Find where the given text appears and provide that cell's center as [X, Y] coordinate. 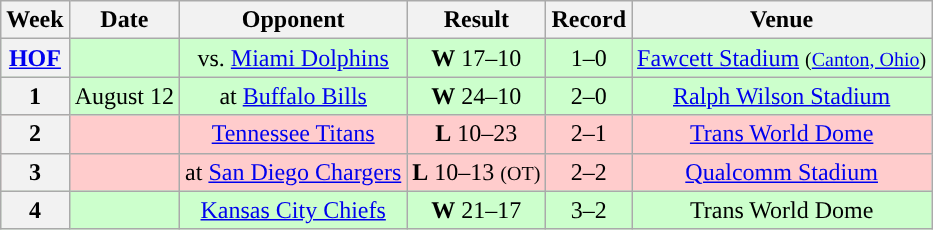
Tennessee Titans [294, 134]
at Buffalo Bills [294, 96]
Venue [782, 20]
2–2 [589, 172]
August 12 [124, 96]
vs. Miami Dolphins [294, 58]
Date [124, 20]
3 [35, 172]
Qualcomm Stadium [782, 172]
W 21–17 [476, 210]
1–0 [589, 58]
at San Diego Chargers [294, 172]
Result [476, 20]
L 10–13 (OT) [476, 172]
4 [35, 210]
1 [35, 96]
2 [35, 134]
HOF [35, 58]
2–0 [589, 96]
Opponent [294, 20]
Record [589, 20]
W 24–10 [476, 96]
W 17–10 [476, 58]
Ralph Wilson Stadium [782, 96]
Kansas City Chiefs [294, 210]
3–2 [589, 210]
Week [35, 20]
Fawcett Stadium (Canton, Ohio) [782, 58]
L 10–23 [476, 134]
2–1 [589, 134]
